Determine the (X, Y) coordinate at the center of the cell enclosing the given text.  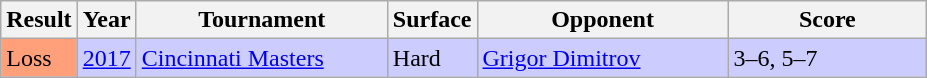
Tournament (262, 20)
Result (39, 20)
Year (106, 20)
Loss (39, 58)
Score (828, 20)
Opponent (602, 20)
Hard (432, 58)
Cincinnati Masters (262, 58)
Grigor Dimitrov (602, 58)
3–6, 5–7 (828, 58)
Surface (432, 20)
2017 (106, 58)
